Scan for the cell matching the given text and deliver its (x, y) coordinate at center. 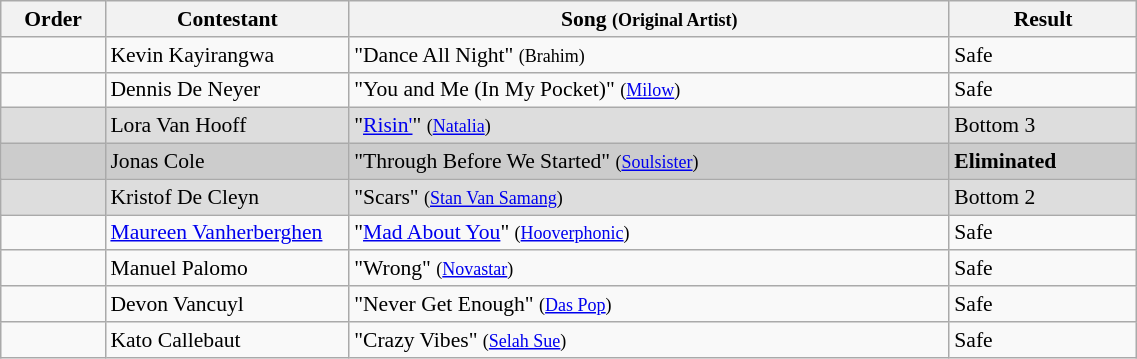
Song (Original Artist) (649, 19)
Bottom 2 (1043, 197)
Kato Callebaut (227, 340)
Jonas Cole (227, 162)
Kristof De Cleyn (227, 197)
"Dance All Night" (Brahim) (649, 55)
Kevin Kayirangwa (227, 55)
Order (54, 19)
Lora Van Hooff (227, 126)
Dennis De Neyer (227, 90)
Manuel Palomo (227, 269)
Bottom 3 (1043, 126)
"You and Me (In My Pocket)" (Milow) (649, 90)
"Never Get Enough" (Das Pop) (649, 304)
"Wrong" (Novastar) (649, 269)
"Crazy Vibes" (Selah Sue) (649, 340)
"Scars" (Stan Van Samang) (649, 197)
Contestant (227, 19)
"Risin'" (Natalia) (649, 126)
Devon Vancuyl (227, 304)
Maureen Vanherberghen (227, 233)
Eliminated (1043, 162)
"Mad About You" (Hooverphonic) (649, 233)
"Through Before We Started" (Soulsister) (649, 162)
Result (1043, 19)
